Scan for the cell matching the given text and deliver its [x, y] coordinate at center. 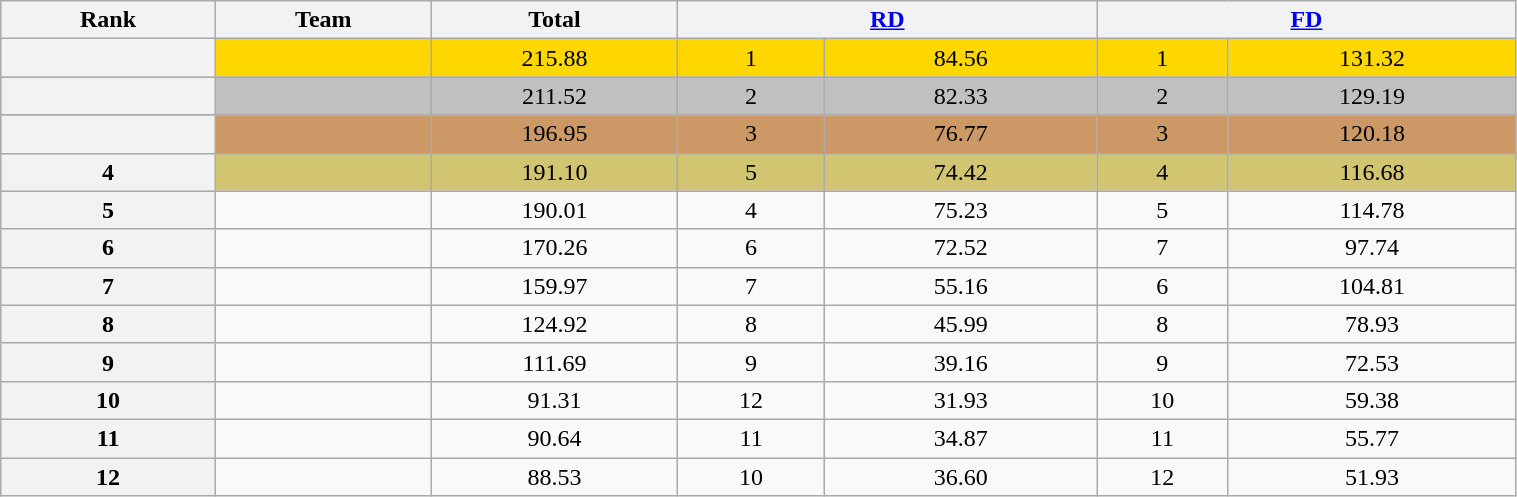
88.53 [554, 477]
45.99 [960, 324]
120.18 [1372, 134]
78.93 [1372, 324]
Total [554, 20]
34.87 [960, 438]
72.53 [1372, 362]
131.32 [1372, 58]
116.68 [1372, 172]
RD [888, 20]
31.93 [960, 400]
74.42 [960, 172]
Rank [108, 20]
114.78 [1372, 210]
72.52 [960, 248]
104.81 [1372, 286]
59.38 [1372, 400]
55.77 [1372, 438]
91.31 [554, 400]
84.56 [960, 58]
36.60 [960, 477]
211.52 [554, 96]
124.92 [554, 324]
90.64 [554, 438]
170.26 [554, 248]
215.88 [554, 58]
FD [1306, 20]
196.95 [554, 134]
190.01 [554, 210]
97.74 [1372, 248]
75.23 [960, 210]
129.19 [1372, 96]
76.77 [960, 134]
39.16 [960, 362]
159.97 [554, 286]
111.69 [554, 362]
51.93 [1372, 477]
191.10 [554, 172]
Team [323, 20]
82.33 [960, 96]
55.16 [960, 286]
